Provide the (X, Y) coordinate of the cell's center where the given text is located.  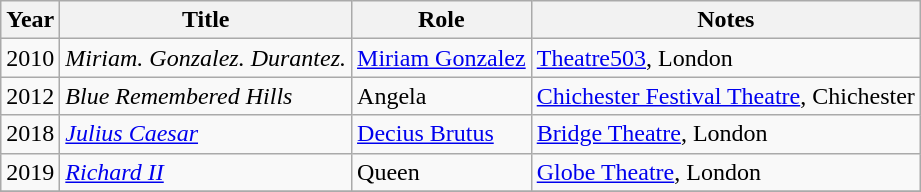
Title (206, 20)
Globe Theatre, London (726, 172)
Notes (726, 20)
Miriam Gonzalez (442, 58)
Decius Brutus (442, 134)
2019 (30, 172)
Richard II (206, 172)
2012 (30, 96)
Miriam. Gonzalez. Durantez. (206, 58)
Blue Remembered Hills (206, 96)
2018 (30, 134)
Chichester Festival Theatre, Chichester (726, 96)
Angela (442, 96)
Queen (442, 172)
Theatre503, London (726, 58)
Bridge Theatre, London (726, 134)
Role (442, 20)
2010 (30, 58)
Year (30, 20)
Julius Caesar (206, 134)
